Return (x, y) of the center of cell containing provided text 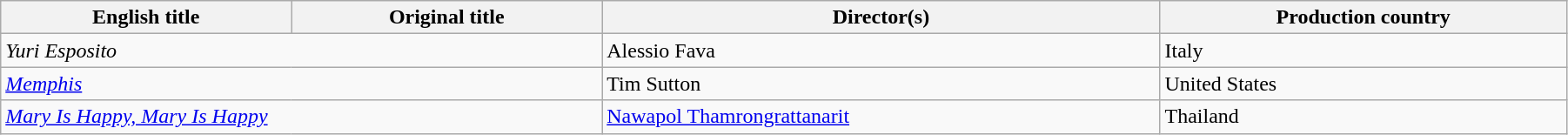
Tim Sutton (881, 84)
Alessio Fava (881, 51)
English title (146, 17)
Yuri Esposito (301, 51)
Director(s) (881, 17)
Memphis (301, 84)
Italy (1363, 51)
Production country (1363, 17)
United States (1363, 84)
Thailand (1363, 117)
Mary Is Happy, Mary Is Happy (301, 117)
Nawapol Thamrongrattanarit (881, 117)
Original title (447, 17)
